Find where the given text appears and provide that cell's center as [x, y] coordinate. 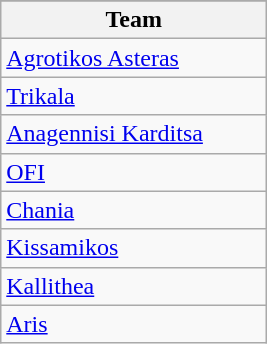
Trikala [134, 96]
Agrotikos Asteras [134, 58]
Kissamikos [134, 248]
OFI [134, 172]
Aris [134, 324]
Anagennisi Karditsa [134, 134]
Kallithea [134, 286]
Team [134, 20]
Chania [134, 210]
